Identify which cell holds the provided text, then report its (x, y) central coordinate. 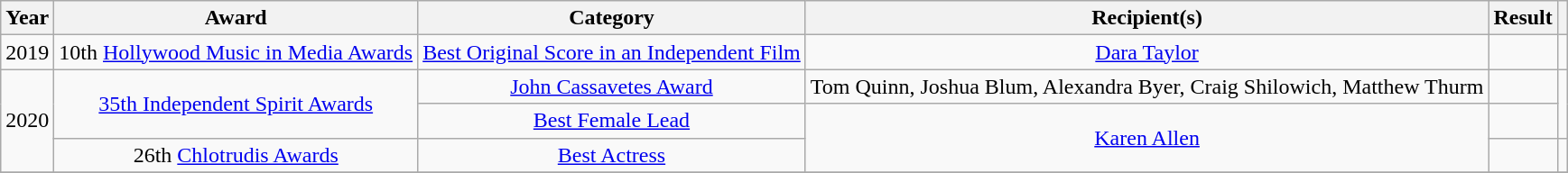
Best Female Lead (612, 121)
Category (612, 18)
Best Actress (612, 155)
Year (27, 18)
2019 (27, 52)
Award (237, 18)
Recipient(s) (1146, 18)
Karen Allen (1146, 138)
10th Hollywood Music in Media Awards (237, 52)
2020 (27, 121)
Tom Quinn, Joshua Blum, Alexandra Byer, Craig Shilowich, Matthew Thurm (1146, 86)
John Cassavetes Award (612, 86)
Dara Taylor (1146, 52)
Result (1523, 18)
26th Chlotrudis Awards (237, 155)
35th Independent Spirit Awards (237, 104)
Best Original Score in an Independent Film (612, 52)
